Determine the (X, Y) coordinate at the center of the cell enclosing the given text.  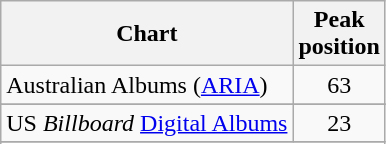
63 (339, 85)
US Billboard Digital Albums (147, 123)
Australian Albums (ARIA) (147, 85)
Chart (147, 34)
Peakposition (339, 34)
23 (339, 123)
